Provide the (X, Y) coordinate of the cell's center where the given text is located.  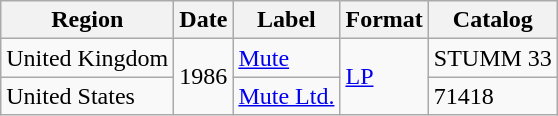
STUMM 33 (492, 58)
Region (88, 20)
LP (384, 77)
United States (88, 96)
Mute Ltd. (286, 96)
United Kingdom (88, 58)
1986 (204, 77)
Date (204, 20)
Format (384, 20)
Mute (286, 58)
Catalog (492, 20)
Label (286, 20)
71418 (492, 96)
